From the cell containing the given text, extract its center point as [X, Y] coordinate. 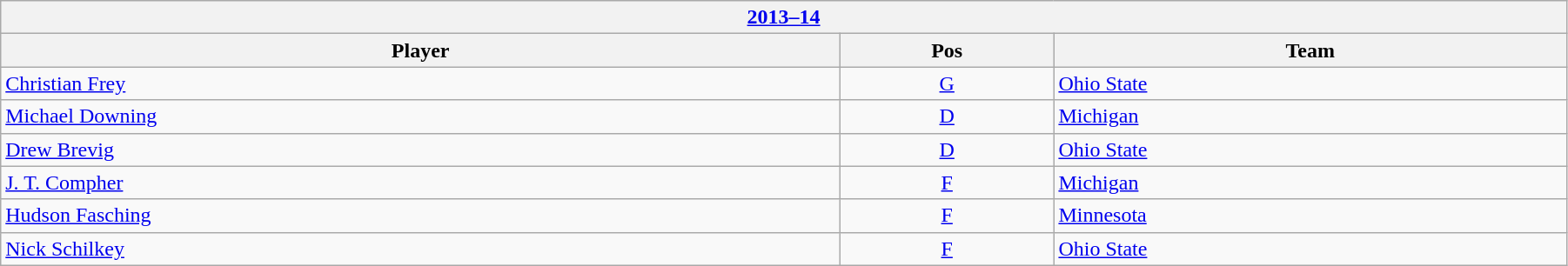
Hudson Fasching [421, 216]
2013–14 [784, 17]
Minnesota [1310, 216]
J. T. Compher [421, 183]
Nick Schilkey [421, 249]
G [947, 83]
Pos [947, 50]
Team [1310, 50]
Player [421, 50]
Drew Brevig [421, 150]
Michael Downing [421, 116]
Christian Frey [421, 83]
